Scan for the cell matching the given text and deliver its [X, Y] coordinate at center. 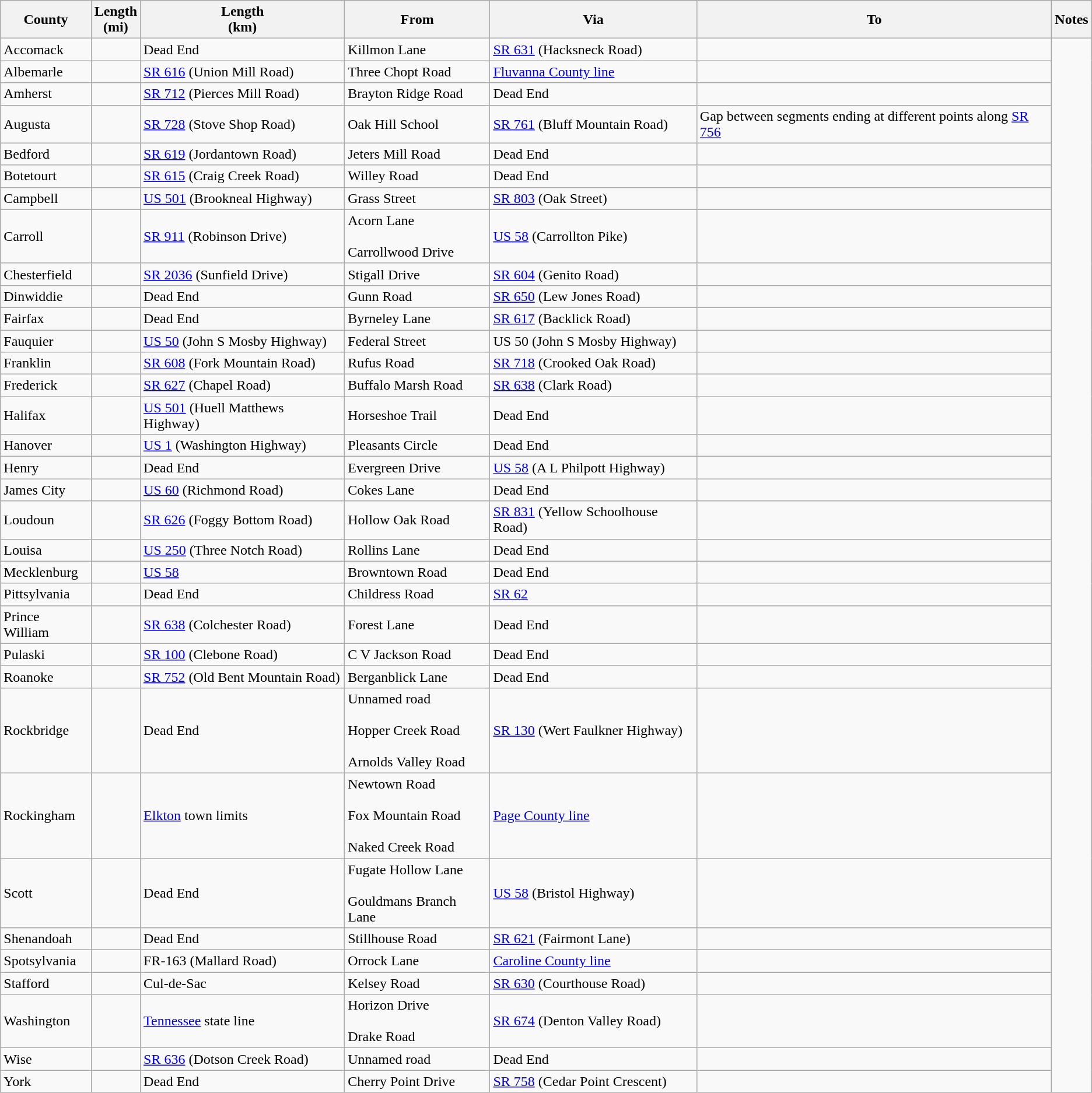
Unnamed road [418, 1059]
Horseshoe Trail [418, 415]
Shenandoah [45, 939]
SR 630 (Courthouse Road) [593, 983]
Rollins Lane [418, 550]
SR 615 (Craig Creek Road) [243, 176]
Roanoke [45, 677]
Buffalo Marsh Road [418, 386]
Washington [45, 1021]
Jeters Mill Road [418, 154]
Elkton town limits [243, 815]
Newtown RoadFox Mountain RoadNaked Creek Road [418, 815]
SR 752 (Old Bent Mountain Road) [243, 677]
Page County line [593, 815]
Fairfax [45, 318]
Length(km) [243, 20]
County [45, 20]
Kelsey Road [418, 983]
Berganblick Lane [418, 677]
Acorn LaneCarrollwood Drive [418, 236]
US 60 (Richmond Road) [243, 490]
SR 621 (Fairmont Lane) [593, 939]
SR 761 (Bluff Mountain Road) [593, 124]
Fluvanna County line [593, 72]
Louisa [45, 550]
Grass Street [418, 198]
US 250 (Three Notch Road) [243, 550]
SR 712 (Pierces Mill Road) [243, 94]
Amherst [45, 94]
Bedford [45, 154]
US 501 (Huell Matthews Highway) [243, 415]
SR 627 (Chapel Road) [243, 386]
Willey Road [418, 176]
James City [45, 490]
Scott [45, 894]
SR 130 (Wert Faulkner Highway) [593, 730]
Orrock Lane [418, 961]
SR 619 (Jordantown Road) [243, 154]
Wise [45, 1059]
Rockingham [45, 815]
C V Jackson Road [418, 654]
Notes [1072, 20]
SR 62 [593, 594]
Stafford [45, 983]
Chesterfield [45, 274]
Fugate Hollow LaneGouldmans Branch Lane [418, 894]
Stillhouse Road [418, 939]
Mecklenburg [45, 572]
Caroline County line [593, 961]
FR-163 (Mallard Road) [243, 961]
Prince William [45, 624]
Federal Street [418, 341]
SR 626 (Foggy Bottom Road) [243, 520]
US 1 (Washington Highway) [243, 446]
York [45, 1081]
Pittsylvania [45, 594]
SR 728 (Stove Shop Road) [243, 124]
Frederick [45, 386]
Hollow Oak Road [418, 520]
Browntown Road [418, 572]
Henry [45, 468]
SR 2036 (Sunfield Drive) [243, 274]
Accomack [45, 50]
Halifax [45, 415]
SR 638 (Clark Road) [593, 386]
Unnamed roadHopper Creek RoadArnolds Valley Road [418, 730]
SR 758 (Cedar Point Crescent) [593, 1081]
Killmon Lane [418, 50]
Horizon DriveDrake Road [418, 1021]
Rufus Road [418, 363]
SR 674 (Denton Valley Road) [593, 1021]
From [418, 20]
Dinwiddie [45, 296]
Pleasants Circle [418, 446]
Oak Hill School [418, 124]
Tennessee state line [243, 1021]
Hanover [45, 446]
Carroll [45, 236]
SR 604 (Genito Road) [593, 274]
SR 911 (Robinson Drive) [243, 236]
Childress Road [418, 594]
Cokes Lane [418, 490]
SR 718 (Crooked Oak Road) [593, 363]
Albemarle [45, 72]
Pulaski [45, 654]
US 58 (A L Philpott Highway) [593, 468]
Cul-de-Sac [243, 983]
Via [593, 20]
US 58 [243, 572]
SR 636 (Dotson Creek Road) [243, 1059]
SR 100 (Clebone Road) [243, 654]
To [874, 20]
Forest Lane [418, 624]
SR 831 (Yellow Schoolhouse Road) [593, 520]
Three Chopt Road [418, 72]
Gap between segments ending at different points along SR 756 [874, 124]
Loudoun [45, 520]
SR 608 (Fork Mountain Road) [243, 363]
SR 616 (Union Mill Road) [243, 72]
Augusta [45, 124]
SR 803 (Oak Street) [593, 198]
Stigall Drive [418, 274]
Gunn Road [418, 296]
SR 617 (Backlick Road) [593, 318]
Length(mi) [116, 20]
Byrneley Lane [418, 318]
Brayton Ridge Road [418, 94]
US 58 (Bristol Highway) [593, 894]
Cherry Point Drive [418, 1081]
Spotsylvania [45, 961]
Evergreen Drive [418, 468]
US 58 (Carrollton Pike) [593, 236]
SR 631 (Hacksneck Road) [593, 50]
SR 638 (Colchester Road) [243, 624]
Rockbridge [45, 730]
Franklin [45, 363]
Botetourt [45, 176]
SR 650 (Lew Jones Road) [593, 296]
Fauquier [45, 341]
US 501 (Brookneal Highway) [243, 198]
Campbell [45, 198]
